Pinpoint the cell where the given text exists, returning its (x, y) midpoint coordinate. 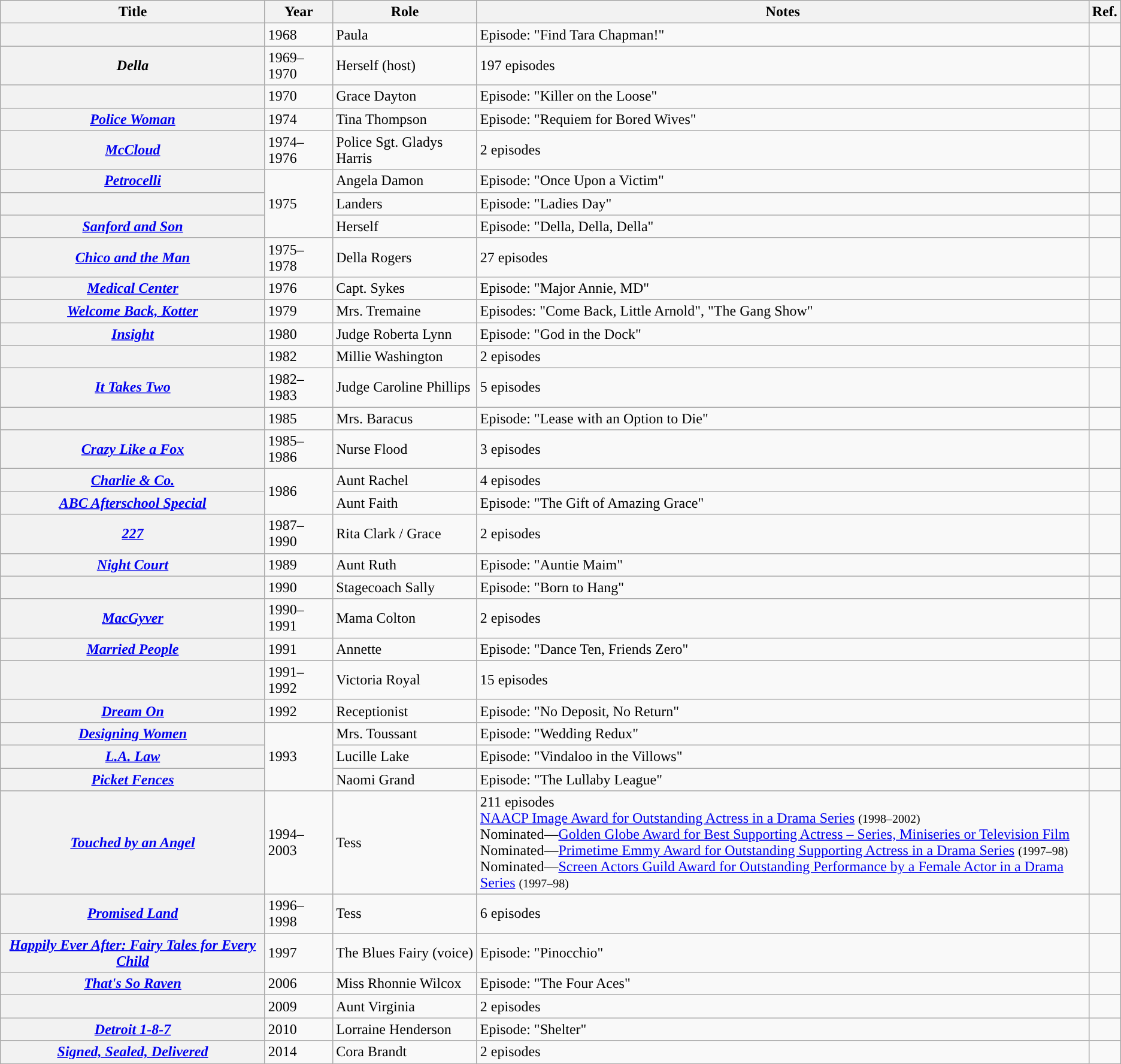
Happily Ever After: Fairy Tales for Every Child (133, 953)
Episode: "Requiem for Bored Wives" (783, 119)
1968 (298, 35)
6 episodes (783, 914)
1980 (298, 334)
Signed, Sealed, Delivered (133, 1052)
Tina Thompson (405, 119)
Aunt Virginia (405, 1007)
MacGyver (133, 618)
Touched by an Angel (133, 843)
Episode: "Wedding Redux" (783, 733)
1996–1998 (298, 914)
Episode: "No Deposit, No Return" (783, 711)
Episode: "The Four Aces" (783, 984)
27 episodes (783, 257)
1990 (298, 587)
Promised Land (133, 914)
1975 (298, 204)
Victoria Royal (405, 680)
Notes (783, 12)
1986 (298, 492)
1982–1983 (298, 388)
15 episodes (783, 680)
1991–1992 (298, 680)
1989 (298, 565)
Episode: "The Gift of Amazing Grace" (783, 503)
Title (133, 12)
Landers (405, 204)
Episode: "Killer on the Loose" (783, 96)
Crazy Like a Fox (133, 449)
Police Woman (133, 119)
2006 (298, 984)
1985–1986 (298, 449)
Cora Brandt (405, 1052)
L.A. Law (133, 756)
Dream On (133, 711)
Herself (host) (405, 66)
197 episodes (783, 66)
Night Court (133, 565)
Stagecoach Sally (405, 587)
Judge Caroline Phillips (405, 388)
Episode: "Shelter" (783, 1029)
Aunt Faith (405, 503)
It Takes Two (133, 388)
Naomi Grand (405, 779)
Welcome Back, Kotter (133, 311)
1994–2003 (298, 843)
Annette (405, 649)
Episode: "Dance Ten, Friends Zero" (783, 649)
Millie Washington (405, 357)
Mrs. Baracus (405, 419)
The Blues Fairy (voice) (405, 953)
1987–1990 (298, 534)
3 episodes (783, 449)
Episode: "Once Upon a Victim" (783, 181)
Herself (405, 226)
Capt. Sykes (405, 288)
Episode: "God in the Dock" (783, 334)
Della (133, 66)
2009 (298, 1007)
Angela Damon (405, 181)
Lucille Lake (405, 756)
2010 (298, 1029)
1976 (298, 288)
Episode: "Born to Hang" (783, 587)
1974–1976 (298, 150)
1992 (298, 711)
Nurse Flood (405, 449)
227 (133, 534)
Medical Center (133, 288)
1969–1970 (298, 66)
Episode: "Della, Della, Della" (783, 226)
Receptionist (405, 711)
1974 (298, 119)
1985 (298, 419)
Year (298, 12)
1970 (298, 96)
Episode: "Lease with an Option to Die" (783, 419)
Married People (133, 649)
Aunt Rachel (405, 480)
Aunt Ruth (405, 565)
Role (405, 12)
Charlie & Co. (133, 480)
4 episodes (783, 480)
Episode: "Major Annie, MD" (783, 288)
Della Rogers (405, 257)
1975–1978 (298, 257)
Miss Rhonnie Wilcox (405, 984)
Episodes: "Come Back, Little Arnold", "The Gang Show" (783, 311)
Lorraine Henderson (405, 1029)
2014 (298, 1052)
Paula (405, 35)
Episode: "Pinocchio" (783, 953)
Episode: "Auntie Maim" (783, 565)
Ref. (1104, 12)
Sanford and Son (133, 226)
Judge Roberta Lynn (405, 334)
1993 (298, 756)
Episode: "The Lullaby League" (783, 779)
5 episodes (783, 388)
1990–1991 (298, 618)
Episode: "Vindaloo in the Villows" (783, 756)
1997 (298, 953)
ABC Afterschool Special (133, 503)
Insight (133, 334)
Episode: "Ladies Day" (783, 204)
Designing Women (133, 733)
1982 (298, 357)
Detroit 1-8-7 (133, 1029)
1979 (298, 311)
That's So Raven (133, 984)
Mrs. Tremaine (405, 311)
Petrocelli (133, 181)
Mama Colton (405, 618)
Rita Clark / Grace (405, 534)
Mrs. Toussant (405, 733)
McCloud (133, 150)
Chico and the Man (133, 257)
1991 (298, 649)
Grace Dayton (405, 96)
Episode: "Find Tara Chapman!" (783, 35)
Police Sgt. Gladys Harris (405, 150)
Picket Fences (133, 779)
